Find where the given text appears and provide that cell's center as (x, y) coordinate. 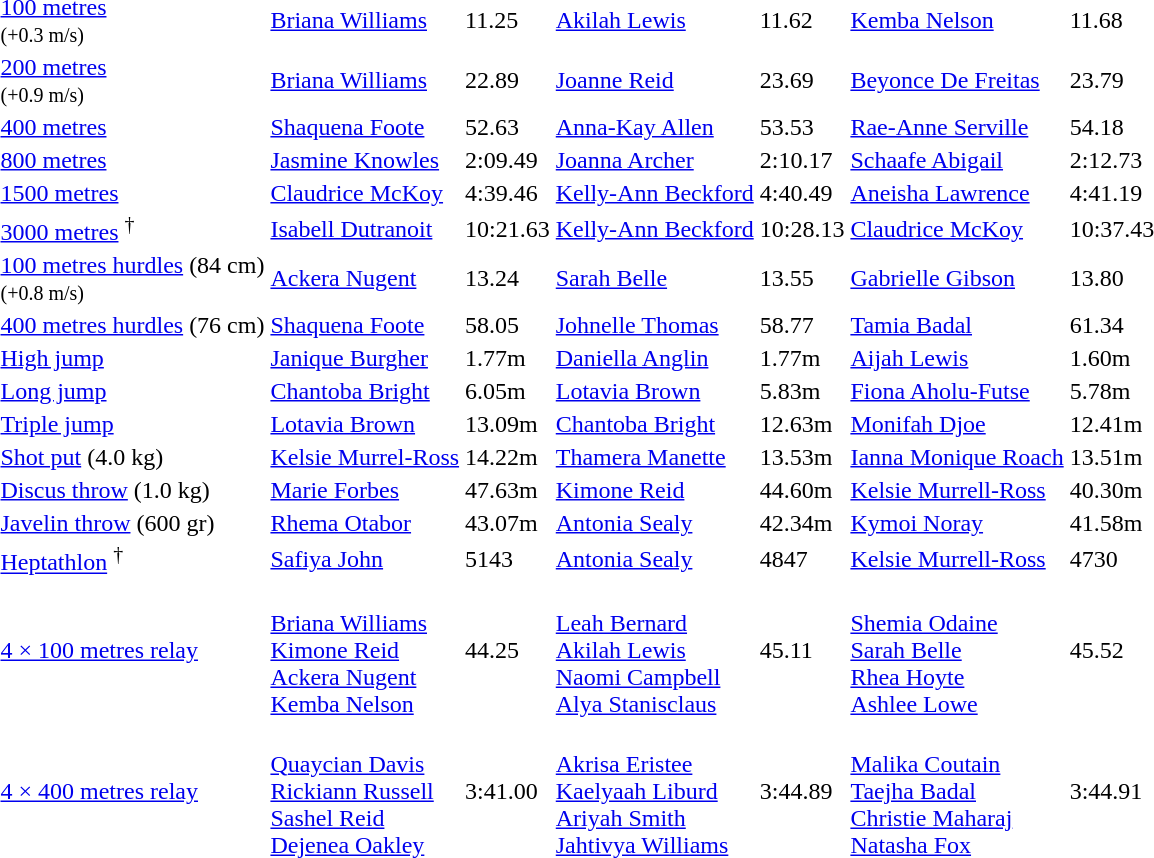
Kimone Reid (654, 490)
Jasmine Knowles (365, 160)
2:09.49 (508, 160)
Briana Williams (365, 80)
Fiona Aholu-Futse (957, 391)
Gabrielle Gibson (957, 278)
Joanna Archer (654, 160)
5143 (508, 559)
45.11 (802, 650)
Johnelle Thomas (654, 325)
Thamera Manette (654, 457)
Marie Forbes (365, 490)
Isabell Dutranoit (365, 229)
Briana Williams Kimone Reid Ackera Nugent Kemba Nelson (365, 650)
Tamia Badal (957, 325)
10:28.13 (802, 229)
14.22m (508, 457)
43.07m (508, 523)
Beyonce De Freitas (957, 80)
4847 (802, 559)
Monifah Djoe (957, 424)
Anna-Kay Allen (654, 127)
13.53m (802, 457)
Janique Burgher (365, 358)
Schaafe Abigail (957, 160)
44.60m (802, 490)
52.63 (508, 127)
4:39.46 (508, 193)
Ackera Nugent (365, 278)
44.25 (508, 650)
10:21.63 (508, 229)
2:10.17 (802, 160)
6.05m (508, 391)
23.69 (802, 80)
Shemia Odaine Sarah Belle Rhea Hoyte Ashlee Lowe (957, 650)
Safiya John (365, 559)
58.05 (508, 325)
42.34m (802, 523)
47.63m (508, 490)
53.53 (802, 127)
Kelsie Murrel-Ross (365, 457)
22.89 (508, 80)
4:40.49 (802, 193)
Ianna Monique Roach (957, 457)
58.77 (802, 325)
Leah Bernard Akilah Lewis Naomi Campbell Alya Stanisclaus (654, 650)
13.09m (508, 424)
Kymoi Noray (957, 523)
Daniella Anglin (654, 358)
Sarah Belle (654, 278)
Rae-Anne Serville (957, 127)
13.24 (508, 278)
Rhema Otabor (365, 523)
Aijah Lewis (957, 358)
5.83m (802, 391)
13.55 (802, 278)
Aneisha Lawrence (957, 193)
12.63m (802, 424)
Joanne Reid (654, 80)
